Determine the (X, Y) coordinate at the center of the cell enclosing the given text.  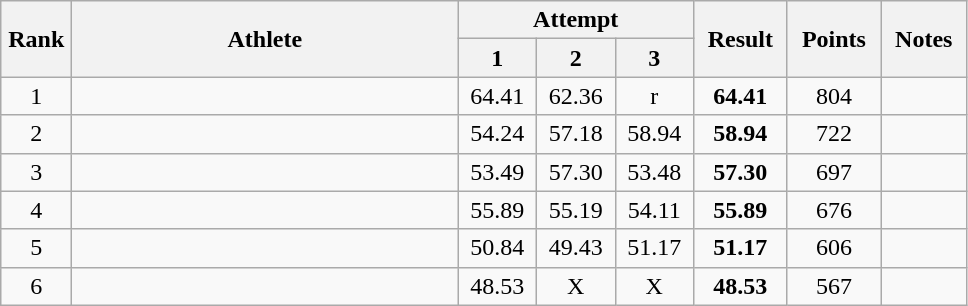
54.11 (654, 210)
722 (834, 134)
Rank (36, 39)
697 (834, 172)
804 (834, 96)
50.84 (498, 248)
Result (741, 39)
Points (834, 39)
6 (36, 286)
55.19 (576, 210)
676 (834, 210)
49.43 (576, 248)
54.24 (498, 134)
r (654, 96)
57.18 (576, 134)
53.49 (498, 172)
606 (834, 248)
5 (36, 248)
Athlete (265, 39)
Notes (924, 39)
53.48 (654, 172)
567 (834, 286)
62.36 (576, 96)
Attempt (576, 20)
4 (36, 210)
